Search for the cell housing the specified text and yield its (x, y) center coordinate. 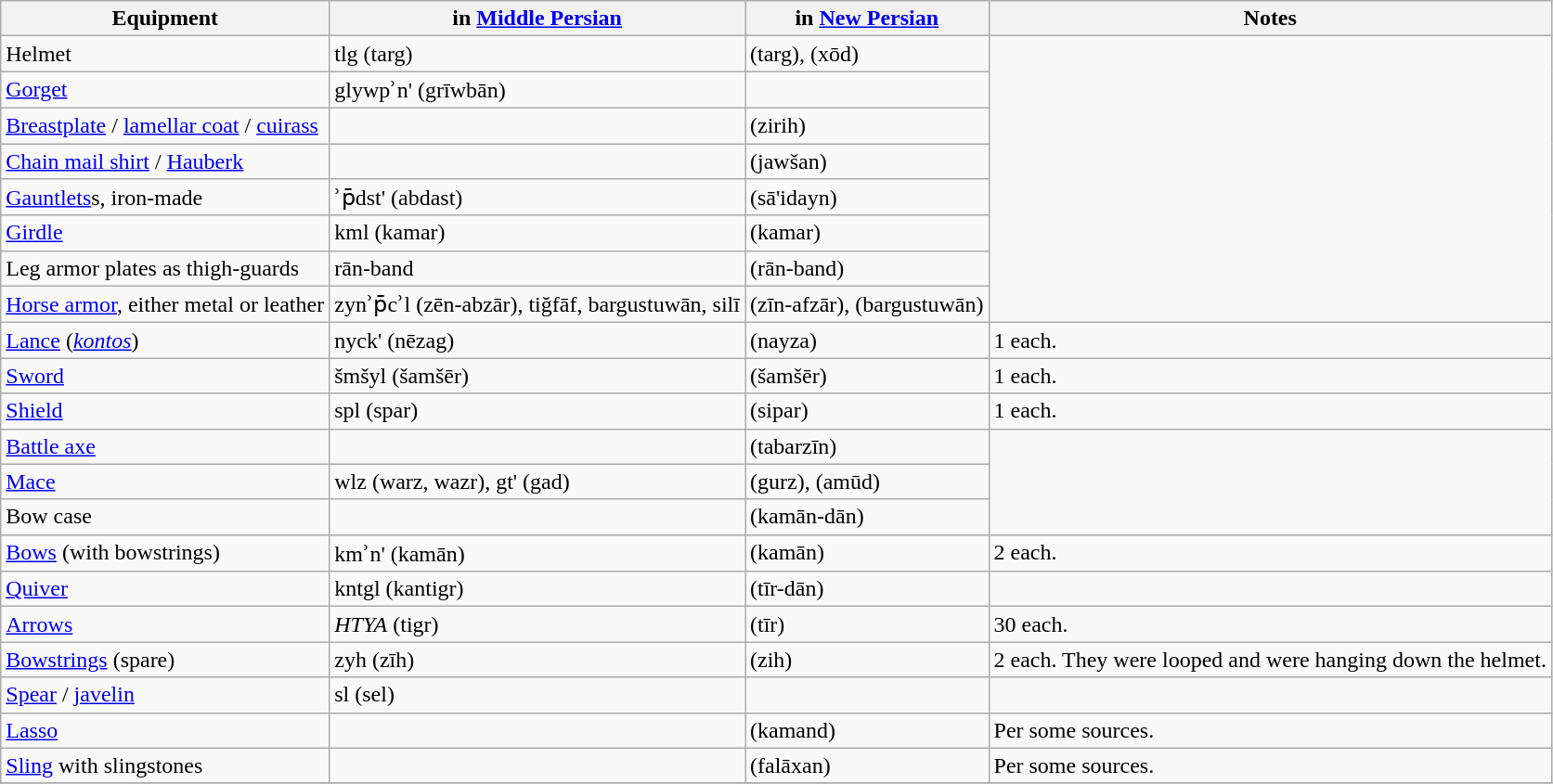
rān-band (537, 268)
in Middle Persian (537, 19)
(nayza) (866, 341)
(zirih) (866, 125)
(targ), (xōd) (866, 54)
Sword (165, 376)
(kamar) (866, 233)
Notes (1270, 19)
glywpʾn' (grīwbān) (537, 90)
(kamand) (866, 730)
(falāxan) (866, 765)
Sling with slingstones (165, 765)
Helmet (165, 54)
Girdle (165, 233)
(gurz), (amūd) (866, 482)
Bow case (165, 517)
Equipment (165, 19)
HTYA (tigr) (537, 624)
(kamān-dān) (866, 517)
Leg armor plates as thigh-guards (165, 268)
kntgl (kantigr) (537, 589)
Bows (with bowstrings) (165, 553)
Chain mail shirt / Hauberk (165, 161)
kml (kamar) (537, 233)
(sipar) (866, 411)
(jawšan) (866, 161)
Lance (kontos) (165, 341)
2 each. (1270, 553)
(tīr) (866, 624)
2 each. They were looped and were hanging down the helmet. (1270, 660)
(tabarzīn) (866, 446)
zynʾp̄cʾl (zēn-abzār), tiğfāf, bargustuwān, silī (537, 304)
tlg (targ) (537, 54)
Gorget (165, 90)
Bowstrings (spare) (165, 660)
kmʾn' (kamān) (537, 553)
(kamān) (866, 553)
Horse armor, either metal or leather (165, 304)
wlz (warz, wazr), gt' (gad) (537, 482)
30 each. (1270, 624)
Mace (165, 482)
zyh (zīh) (537, 660)
spl (spar) (537, 411)
(zih) (866, 660)
(tīr-dān) (866, 589)
Gauntletss, iron-made (165, 198)
(rān-band) (866, 268)
Lasso (165, 730)
(šamšēr) (866, 376)
in New Persian (866, 19)
Shield (165, 411)
Arrows (165, 624)
Spear / javelin (165, 695)
sl (sel) (537, 695)
Battle axe (165, 446)
(zīn-afzār), (bargustuwān) (866, 304)
Breastplate / lamellar coat / cuirass (165, 125)
Quiver (165, 589)
(sā'idayn) (866, 198)
šmšyl (šamšēr) (537, 376)
ʾp̄dst' (abdast) (537, 198)
nyck' (nēzag) (537, 341)
